Return (x, y) of the center of cell containing provided text 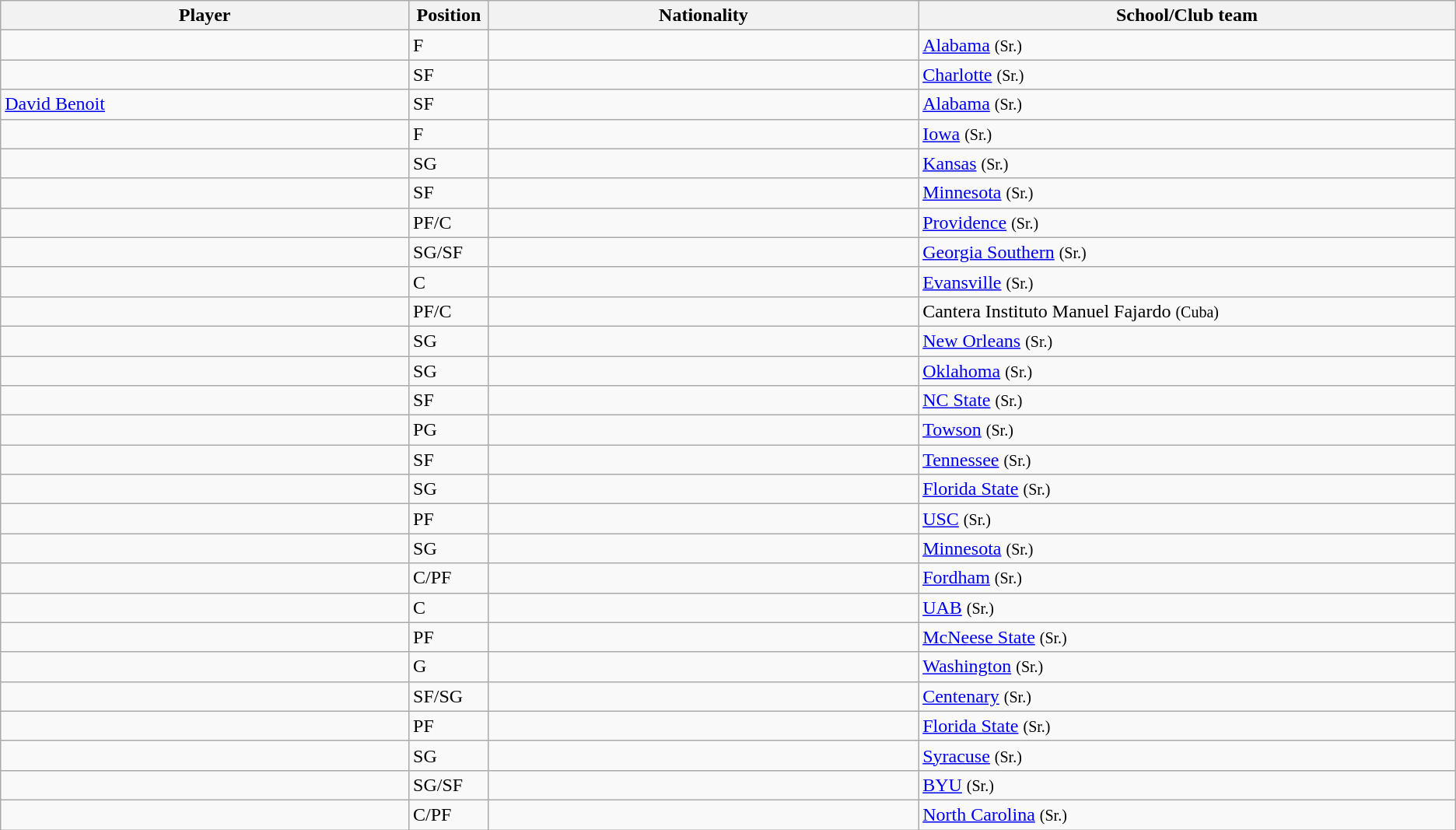
School/Club team (1187, 16)
Towson (Sr.) (1187, 430)
BYU (Sr.) (1187, 785)
Player (205, 16)
North Carolina (Sr.) (1187, 814)
G (450, 667)
Syracuse (Sr.) (1187, 755)
Iowa (Sr.) (1187, 134)
NC State (Sr.) (1187, 401)
PG (450, 430)
Kansas (Sr.) (1187, 163)
McNeese State (Sr.) (1187, 637)
Centenary (Sr.) (1187, 696)
Tennessee (Sr.) (1187, 460)
SF/SG (450, 696)
Evansville (Sr.) (1187, 282)
Washington (Sr.) (1187, 667)
Position (450, 16)
UAB (Sr.) (1187, 608)
Georgia Southern (Sr.) (1187, 252)
Nationality (703, 16)
David Benoit (205, 104)
Providence (Sr.) (1187, 222)
New Orleans (Sr.) (1187, 341)
Cantera Instituto Manuel Fajardo (Cuba) (1187, 311)
Fordham (Sr.) (1187, 578)
USC (Sr.) (1187, 519)
Oklahoma (Sr.) (1187, 371)
Charlotte (Sr.) (1187, 75)
